Pinpoint the cell where the given text exists, returning its [X, Y] midpoint coordinate. 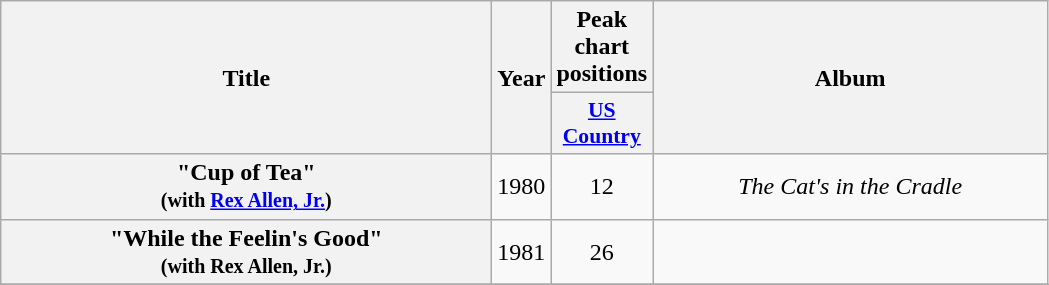
1981 [522, 252]
12 [602, 186]
1980 [522, 186]
"While the Feelin's Good"(with Rex Allen, Jr.) [246, 252]
The Cat's in the Cradle [850, 186]
Album [850, 78]
USCountry [602, 124]
Peakchartpositions [602, 47]
Year [522, 78]
26 [602, 252]
Title [246, 78]
"Cup of Tea"(with Rex Allen, Jr.) [246, 186]
